Return the [x, y] coordinate for the center point of the cell that contains the specified text.  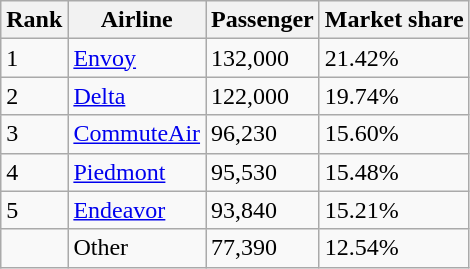
Endeavor [137, 210]
5 [34, 210]
2 [34, 96]
95,530 [263, 172]
15.21% [394, 210]
Delta [137, 96]
Envoy [137, 58]
Piedmont [137, 172]
Market share [394, 20]
3 [34, 134]
19.74% [394, 96]
1 [34, 58]
Passenger [263, 20]
15.60% [394, 134]
15.48% [394, 172]
Other [137, 248]
CommuteAir [137, 134]
122,000 [263, 96]
132,000 [263, 58]
Airline [137, 20]
4 [34, 172]
21.42% [394, 58]
96,230 [263, 134]
93,840 [263, 210]
Rank [34, 20]
77,390 [263, 248]
12.54% [394, 248]
